Provide the (X, Y) coordinate of the cell's center where the given text is located.  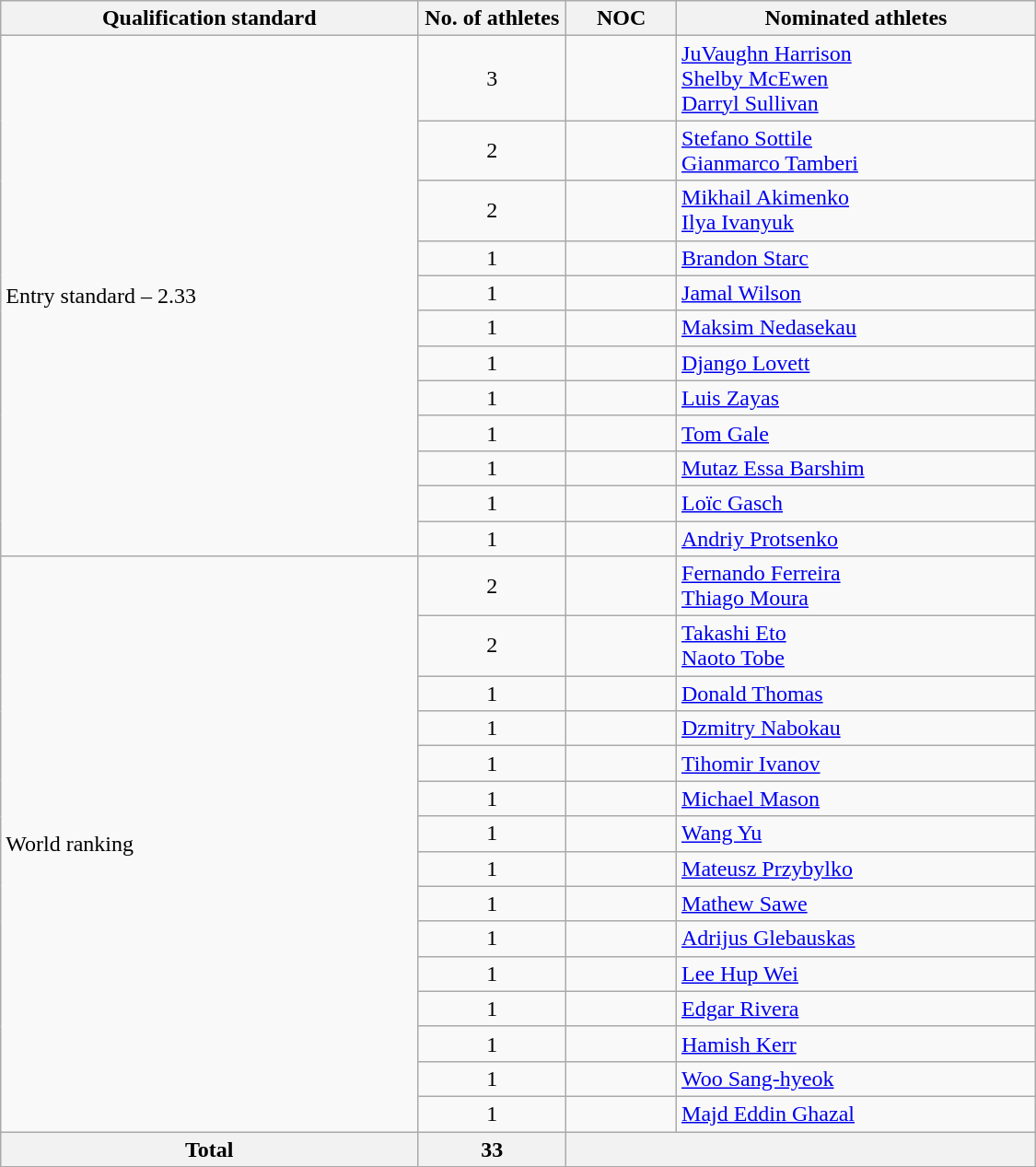
Woo Sang-hyeok (856, 1079)
Dzmitry Nabokau (856, 729)
Edgar Rivera (856, 1009)
Nominated athletes (856, 18)
Fernando FerreiraThiago Moura (856, 586)
Mathew Sawe (856, 904)
Mateusz Przybylko (856, 869)
Jamal Wilson (856, 293)
World ranking (210, 844)
Qualification standard (210, 18)
Brandon Starc (856, 258)
Tom Gale (856, 433)
Adrijus Glebauskas (856, 939)
Stefano SottileGianmarco Tamberi (856, 151)
Takashi EtoNaoto Tobe (856, 647)
Wang Yu (856, 834)
NOC (622, 18)
Andriy Protsenko (856, 539)
Mikhail AkimenkoIlya Ivanyuk (856, 210)
Lee Hup Wei (856, 974)
Tihomir Ivanov (856, 764)
Hamish Kerr (856, 1044)
Total (210, 1149)
3 (492, 78)
Majd Eddin Ghazal (856, 1114)
Entry standard – 2.33 (210, 297)
Mutaz Essa Barshim (856, 468)
Donald Thomas (856, 694)
JuVaughn HarrisonShelby McEwenDarryl Sullivan (856, 78)
No. of athletes (492, 18)
33 (492, 1149)
Loïc Gasch (856, 503)
Luis Zayas (856, 398)
Maksim Nedasekau (856, 328)
Michael Mason (856, 799)
Django Lovett (856, 363)
